From the cell containing the given text, extract its center point as [X, Y] coordinate. 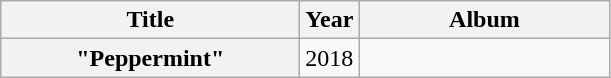
"Peppermint" [150, 58]
Album [484, 20]
Title [150, 20]
Year [330, 20]
2018 [330, 58]
